Determine the [x, y] coordinate at the center of the cell enclosing the given text.  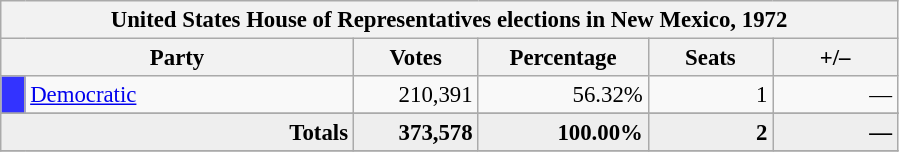
1 [710, 95]
373,578 [416, 133]
+/– [836, 58]
Party [178, 58]
100.00% [563, 133]
210,391 [416, 95]
2 [710, 133]
Votes [416, 58]
Totals [178, 133]
Seats [710, 58]
Percentage [563, 58]
Democratic [189, 95]
United States House of Representatives elections in New Mexico, 1972 [450, 20]
56.32% [563, 95]
